Return [x, y] of the center of cell containing provided text 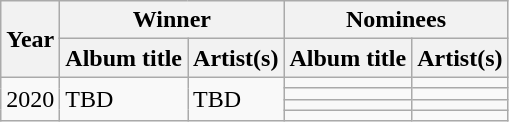
Nominees [396, 20]
2020 [30, 99]
Year [30, 39]
Winner [172, 20]
